Search for the cell housing the specified text and yield its [x, y] center coordinate. 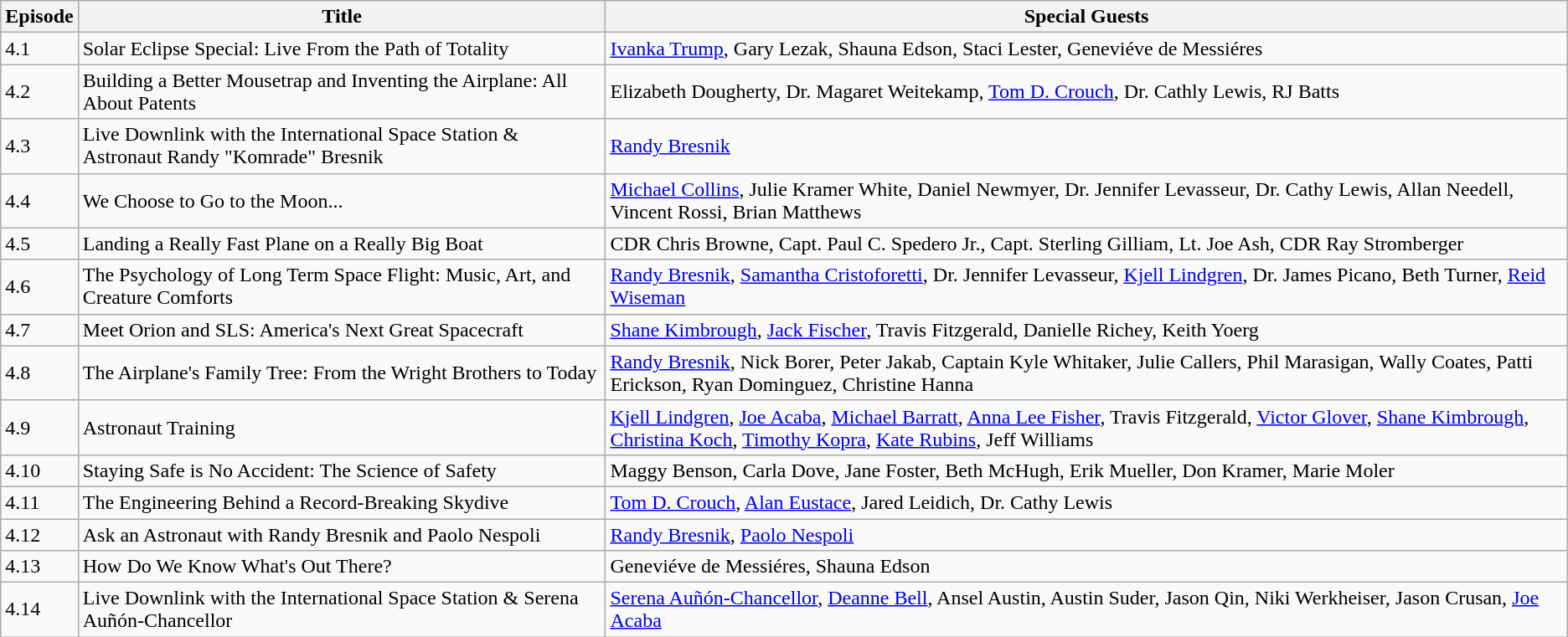
4.5 [39, 244]
Landing a Really Fast Plane on a Really Big Boat [342, 244]
4.11 [39, 502]
We Choose to Go to the Moon... [342, 201]
4.12 [39, 535]
4.13 [39, 567]
Randy Bresnik, Samantha Cristoforetti, Dr. Jennifer Levasseur, Kjell Lindgren, Dr. James Picano, Beth Turner, Reid Wiseman [1086, 286]
CDR Chris Browne, Capt. Paul C. Spedero Jr., Capt. Sterling Gilliam, Lt. Joe Ash, CDR Ray Stromberger [1086, 244]
Serena Auñón-Chancellor, Deanne Bell, Ansel Austin, Austin Suder, Jason Qin, Niki Werkheiser, Jason Crusan, Joe Acaba [1086, 609]
Maggy Benson, Carla Dove, Jane Foster, Beth McHugh, Erik Mueller, Don Kramer, Marie Moler [1086, 470]
How Do We Know What's Out There? [342, 567]
4.14 [39, 609]
4.3 [39, 146]
Building a Better Mousetrap and Inventing the Airplane: All About Patents [342, 92]
The Engineering Behind a Record-Breaking Skydive [342, 502]
Title [342, 17]
Tom D. Crouch, Alan Eustace, Jared Leidich, Dr. Cathy Lewis [1086, 502]
Geneviéve de Messiéres, Shauna Edson [1086, 567]
4.2 [39, 92]
4.4 [39, 201]
Randy Bresnik, Paolo Nespoli [1086, 535]
4.7 [39, 330]
4.9 [39, 427]
Live Downlink with the International Space Station & Serena Auñón-Chancellor [342, 609]
Ask an Astronaut with Randy Bresnik and Paolo Nespoli [342, 535]
The Airplane's Family Tree: From the Wright Brothers to Today [342, 373]
4.6 [39, 286]
Meet Orion and SLS: America's Next Great Spacecraft [342, 330]
Special Guests [1086, 17]
4.1 [39, 49]
Astronaut Training [342, 427]
The Psychology of Long Term Space Flight: Music, Art, and Creature Comforts [342, 286]
Michael Collins, Julie Kramer White, Daniel Newmyer, Dr. Jennifer Levasseur, Dr. Cathy Lewis, Allan Needell, Vincent Rossi, Brian Matthews [1086, 201]
Shane Kimbrough, Jack Fischer, Travis Fitzgerald, Danielle Richey, Keith Yoerg [1086, 330]
4.8 [39, 373]
Live Downlink with the International Space Station & Astronaut Randy "Komrade" Bresnik [342, 146]
4.10 [39, 470]
Episode [39, 17]
Solar Eclipse Special: Live From the Path of Totality [342, 49]
Ivanka Trump, Gary Lezak, Shauna Edson, Staci Lester, Geneviéve de Messiéres [1086, 49]
Elizabeth Dougherty, Dr. Magaret Weitekamp, Tom D. Crouch, Dr. Cathly Lewis, RJ Batts [1086, 92]
Staying Safe is No Accident: The Science of Safety [342, 470]
Randy Bresnik [1086, 146]
